Capture the cell that displays the provided text and extract its (x, y) central coordinate. 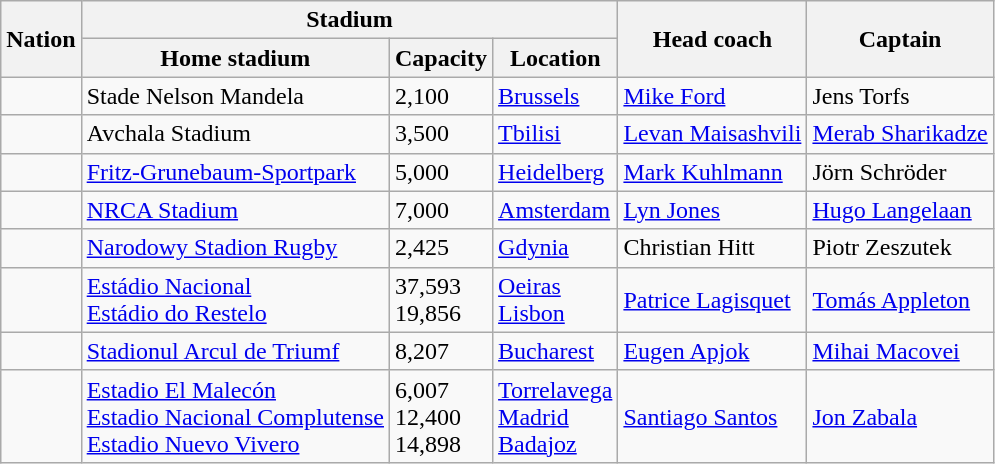
Mihai Macovei (900, 351)
Nation (41, 39)
Mark Kuhlmann (712, 172)
Stadionul Arcul de Triumf (235, 351)
Jörn Schröder (900, 172)
37,59319,856 (442, 300)
Merab Sharikadze (900, 134)
Estádio NacionalEstádio do Restelo (235, 300)
Estadio El MalecónEstadio Nacional ComplutenseEstadio Nuevo Vivero (235, 416)
Location (556, 58)
Stadium (350, 20)
3,500 (442, 134)
Mike Ford (712, 96)
Christian Hitt (712, 248)
7,000 (442, 210)
Head coach (712, 39)
Fritz-Grunebaum-Sportpark (235, 172)
Tbilisi (556, 134)
Heidelberg (556, 172)
5,000 (442, 172)
Lyn Jones (712, 210)
Hugo Langelaan (900, 210)
Levan Maisashvili (712, 134)
TorrelavegaMadrid Badajoz (556, 416)
Piotr Zeszutek (900, 248)
Brussels (556, 96)
8,207 (442, 351)
Tomás Appleton (900, 300)
Avchala Stadium (235, 134)
6,00712,40014,898 (442, 416)
Stade Nelson Mandela (235, 96)
Jon Zabala (900, 416)
2,425 (442, 248)
Captain (900, 39)
Jens Torfs (900, 96)
Patrice Lagisquet (712, 300)
Capacity (442, 58)
Amsterdam (556, 210)
Bucharest (556, 351)
Narodowy Stadion Rugby (235, 248)
Santiago Santos (712, 416)
Home stadium (235, 58)
2,100 (442, 96)
Gdynia (556, 248)
NRCA Stadium (235, 210)
Eugen Apjok (712, 351)
OeirasLisbon (556, 300)
